Provide the [x, y] coordinate of the cell's center where the given text is located.  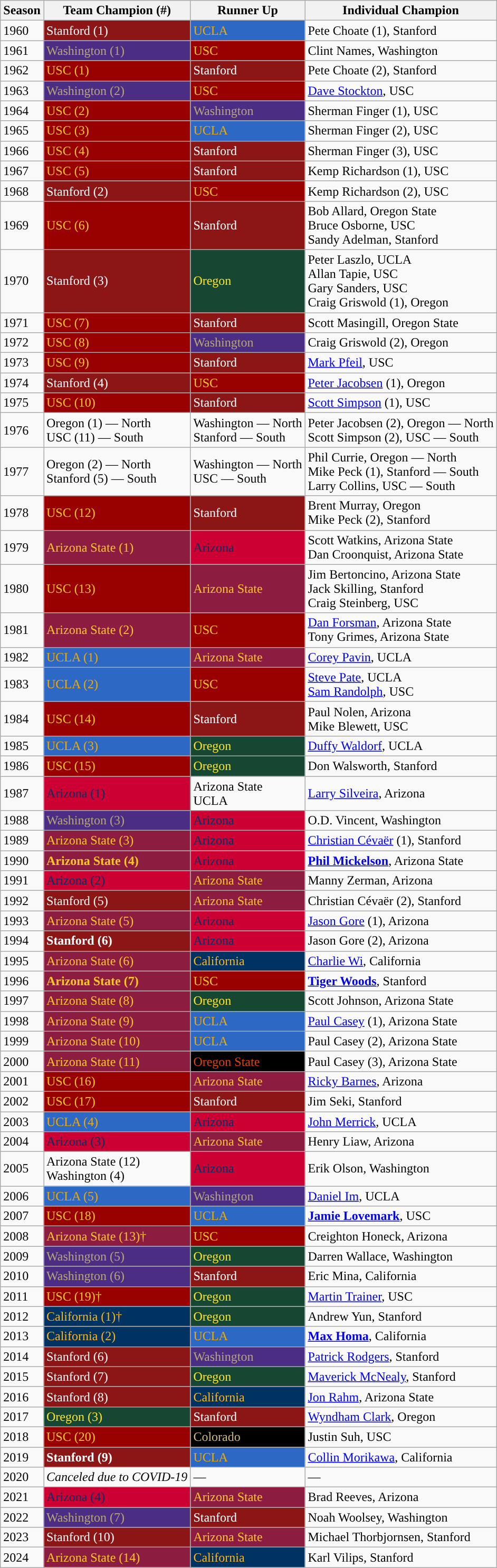
1997 [22, 1001]
Kemp Richardson (2), USC [401, 191]
Jamie Lovemark, USC [401, 1216]
Arizona State (14) [117, 1557]
1974 [22, 383]
Sherman Finger (1), USC [401, 111]
USC (3) [117, 131]
John Merrick, UCLA [401, 1122]
2000 [22, 1061]
Arizona (1) [117, 793]
Washington ― NorthUSC ― South [248, 472]
1990 [22, 861]
Paul Casey (2), Arizona State [401, 1041]
1964 [22, 111]
Tiger Woods, Stanford [401, 981]
UCLA (5) [117, 1196]
Arizona State (9) [117, 1021]
Runner Up [248, 11]
Jim Bertoncino, Arizona StateJack Skilling, StanfordCraig Steinberg, USC [401, 589]
Dave Stockton, USC [401, 91]
California (1)† [117, 1316]
Arizona State (2) [117, 630]
2024 [22, 1557]
Stanford (3) [117, 281]
1969 [22, 225]
1995 [22, 961]
USC (8) [117, 343]
Justin Suh, USC [401, 1437]
Jason Gore (2), Arizona [401, 941]
Steve Pate, UCLASam Randolph, USC [401, 685]
USC (15) [117, 766]
2017 [22, 1417]
Stanford (7) [117, 1377]
1970 [22, 281]
Corey Pavin, UCLA [401, 657]
Bob Allard, Oregon StateBruce Osborne, USCSandy Adelman, Stanford [401, 225]
Arizona State (10) [117, 1041]
1972 [22, 343]
Washington (1) [117, 51]
Canceled due to COVID-19 [117, 1477]
Arizona State (4) [117, 861]
Washington (2) [117, 91]
Oregon State [248, 1061]
Washington (3) [117, 821]
1979 [22, 547]
USC (10) [117, 403]
Arizona State (13)† [117, 1236]
2018 [22, 1437]
Dan Forsman, Arizona StateTony Grimes, Arizona State [401, 630]
Ricky Barnes, Arizona [401, 1081]
1961 [22, 51]
1978 [22, 513]
Washington (5) [117, 1256]
USC (16) [117, 1081]
Christian Cévaër (2), Stanford [401, 901]
Wyndham Clark, Oregon [401, 1417]
Arizona (2) [117, 881]
Arizona State (7) [117, 981]
2001 [22, 1081]
1965 [22, 131]
2020 [22, 1477]
Stanford (5) [117, 901]
Arizona State (1) [117, 547]
Stanford (9) [117, 1457]
1968 [22, 191]
Clint Names, Washington [401, 51]
Henry Liaw, Arizona [401, 1142]
Arizona StateUCLA [248, 793]
Karl Vilips, Stanford [401, 1557]
1976 [22, 430]
Oregon (1) ― NorthUSC (11) ― South [117, 430]
Daniel Im, UCLA [401, 1196]
2002 [22, 1101]
Stanford (10) [117, 1537]
1986 [22, 766]
2022 [22, 1517]
Jim Seki, Stanford [401, 1101]
Scott Masingill, Oregon State [401, 322]
USC (19)† [117, 1296]
2006 [22, 1196]
2005 [22, 1169]
Peter Jacobsen (1), Oregon [401, 383]
UCLA (2) [117, 685]
Pete Choate (2), Stanford [401, 71]
Creighton Honeck, Arizona [401, 1236]
1966 [22, 151]
1994 [22, 941]
Arizona (4) [117, 1497]
1988 [22, 821]
Kemp Richardson (1), USC [401, 171]
USC (7) [117, 322]
Stanford (8) [117, 1397]
USC (9) [117, 363]
USC (2) [117, 111]
1980 [22, 589]
Peter Laszlo, UCLAAllan Tapie, USCGary Sanders, USCCraig Griswold (1), Oregon [401, 281]
1975 [22, 403]
2013 [22, 1336]
Arizona State (11) [117, 1061]
USC (14) [117, 718]
Patrick Rodgers, Stanford [401, 1357]
Craig Griswold (2), Oregon [401, 343]
2019 [22, 1457]
Peter Jacobsen (2), Oregon ― NorthScott Simpson (2), USC ― South [401, 430]
Sherman Finger (2), USC [401, 131]
Phil Mickelson, Arizona State [401, 861]
1973 [22, 363]
Scott Watkins, Arizona StateDan Croonquist, Arizona State [401, 547]
USC (6) [117, 225]
Paul Nolen, ArizonaMike Blewett, USC [401, 718]
Noah Woolsey, Washington [401, 1517]
Stanford (2) [117, 191]
Scott Johnson, Arizona State [401, 1001]
1984 [22, 718]
Erik Olson, Washington [401, 1169]
Arizona State (8) [117, 1001]
1991 [22, 881]
Colorado [248, 1437]
1971 [22, 322]
1987 [22, 793]
USC (4) [117, 151]
Brad Reeves, Arizona [401, 1497]
Phil Currie, Oregon ― NorthMike Peck (1), Stanford ― SouthLarry Collins, USC ― South [401, 472]
Arizona (3) [117, 1142]
1998 [22, 1021]
Arizona State (6) [117, 961]
Arizona State (3) [117, 841]
Sherman Finger (3), USC [401, 151]
O.D. Vincent, Washington [401, 821]
Washington ― NorthStanford ― South [248, 430]
1960 [22, 31]
2012 [22, 1316]
2011 [22, 1296]
Team Champion (#) [117, 11]
USC (17) [117, 1101]
1967 [22, 171]
1983 [22, 685]
Paul Casey (1), Arizona State [401, 1021]
2015 [22, 1377]
USC (12) [117, 513]
2004 [22, 1142]
2008 [22, 1236]
Jason Gore (1), Arizona [401, 921]
Darren Wallace, Washington [401, 1256]
1996 [22, 981]
Oregon (3) [117, 1417]
1982 [22, 657]
Paul Casey (3), Arizona State [401, 1061]
2009 [22, 1256]
Manny Zerman, Arizona [401, 881]
Stanford (4) [117, 383]
2014 [22, 1357]
Jon Rahm, Arizona State [401, 1397]
1981 [22, 630]
UCLA (4) [117, 1122]
Brent Murray, OregonMike Peck (2), Stanford [401, 513]
Washington (6) [117, 1276]
Stanford (1) [117, 31]
UCLA (3) [117, 746]
2021 [22, 1497]
Maverick McNealy, Stanford [401, 1377]
Andrew Yun, Stanford [401, 1316]
Charlie Wi, California [401, 961]
Don Walsworth, Stanford [401, 766]
Season [22, 11]
1993 [22, 921]
Pete Choate (1), Stanford [401, 31]
Washington (7) [117, 1517]
Michael Thorbjornsen, Stanford [401, 1537]
Duffy Waldorf, UCLA [401, 746]
1989 [22, 841]
USC (5) [117, 171]
2016 [22, 1397]
Eric Mina, California [401, 1276]
Max Homa, California [401, 1336]
Individual Champion [401, 11]
USC (20) [117, 1437]
Collin Morikawa, California [401, 1457]
2023 [22, 1537]
2010 [22, 1276]
1992 [22, 901]
Arizona State (5) [117, 921]
California (2) [117, 1336]
USC (13) [117, 589]
Christian Cévaër (1), Stanford [401, 841]
2003 [22, 1122]
USC (1) [117, 71]
Arizona State (12)Washington (4) [117, 1169]
Larry Silveira, Arizona [401, 793]
Mark Pfeil, USC [401, 363]
1962 [22, 71]
Oregon (2) ― NorthStanford (5) ― South [117, 472]
2007 [22, 1216]
1985 [22, 746]
Scott Simpson (1), USC [401, 403]
UCLA (1) [117, 657]
1963 [22, 91]
1977 [22, 472]
Martin Trainer, USC [401, 1296]
USC (18) [117, 1216]
1999 [22, 1041]
